Output the (x, y) coordinate of the center of the cell containing the given text.  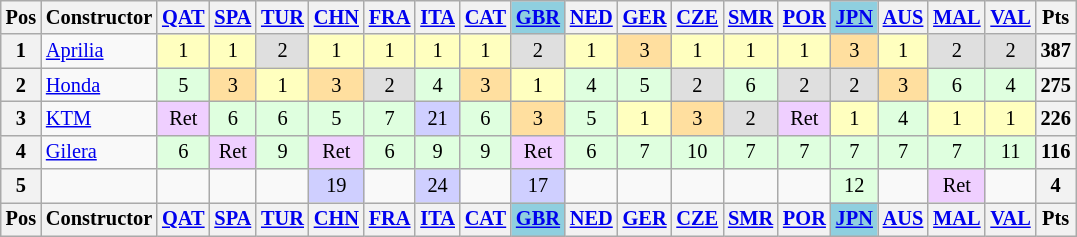
Aprilia (99, 51)
21 (437, 118)
226 (1056, 118)
116 (1056, 152)
387 (1056, 51)
11 (1010, 152)
Gilera (99, 152)
KTM (99, 118)
24 (437, 186)
Honda (99, 85)
19 (336, 186)
12 (854, 186)
275 (1056, 85)
17 (538, 186)
10 (697, 152)
